Provide the (x, y) coordinate of the cell's center where the given text is located.  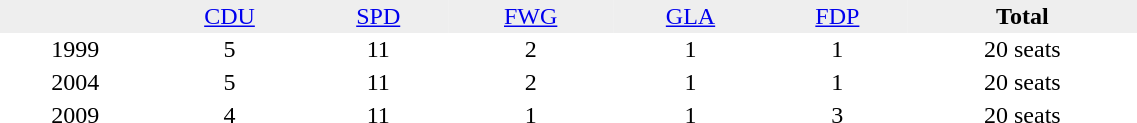
CDU (230, 16)
GLA (690, 16)
2004 (76, 82)
FDP (838, 16)
FWG (530, 16)
1999 (76, 50)
Total (1022, 16)
SPD (378, 16)
